Locate the cell with the specified text and output its [x, y] center coordinate. 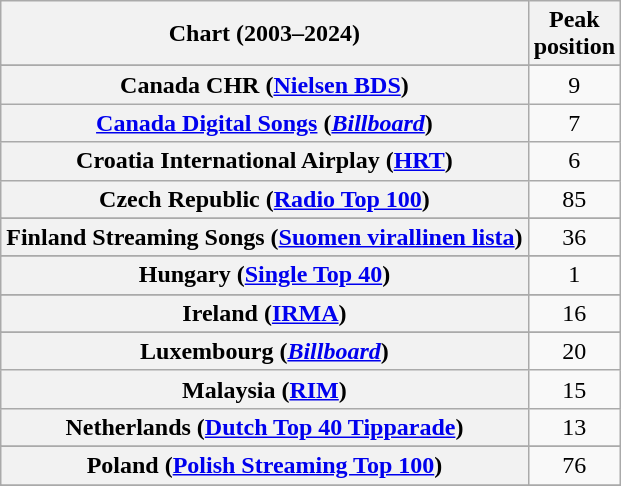
6 [574, 161]
Canada CHR (Nielsen BDS) [264, 85]
85 [574, 199]
Poland (Polish Streaming Top 100) [264, 465]
Malaysia (RIM) [264, 389]
Peakposition [574, 34]
76 [574, 465]
7 [574, 123]
Ireland (IRMA) [264, 313]
Netherlands (Dutch Top 40 Tipparade) [264, 427]
Luxembourg (Billboard) [264, 351]
Finland Streaming Songs (Suomen virallinen lista) [264, 237]
Croatia International Airplay (HRT) [264, 161]
Chart (2003–2024) [264, 34]
15 [574, 389]
13 [574, 427]
Canada Digital Songs (Billboard) [264, 123]
1 [574, 275]
20 [574, 351]
Czech Republic (Radio Top 100) [264, 199]
16 [574, 313]
36 [574, 237]
Hungary (Single Top 40) [264, 275]
9 [574, 85]
